From the cell containing the given text, extract its center point as (x, y) coordinate. 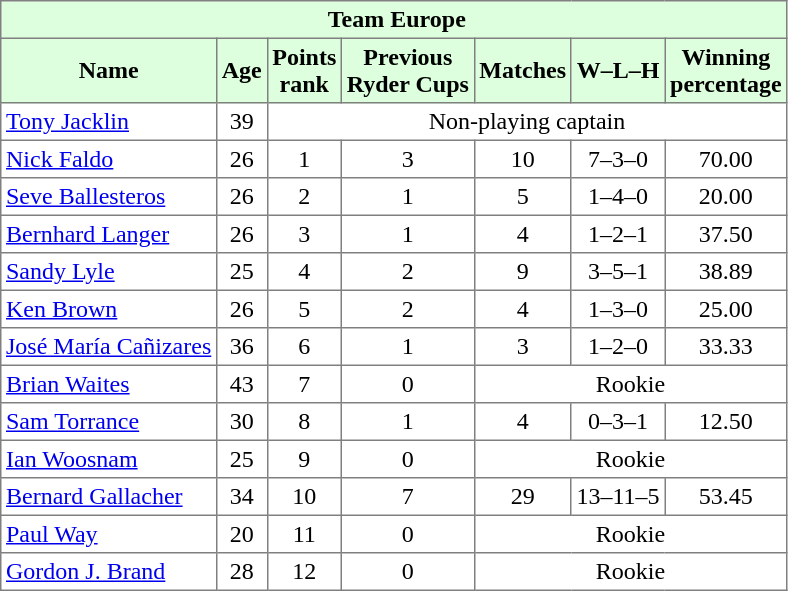
Ian Woosnam (109, 459)
33.33 (726, 347)
39 (242, 122)
Seve Ballesteros (109, 197)
53.45 (726, 497)
30 (242, 422)
Ken Brown (109, 309)
1–2–0 (618, 347)
38.89 (726, 272)
6 (304, 347)
José María Cañizares (109, 347)
20 (242, 534)
Age (242, 70)
Paul Way (109, 534)
Gordon J. Brand (109, 572)
Nick Faldo (109, 159)
37.50 (726, 234)
11 (304, 534)
Matches (522, 70)
29 (522, 497)
Tony Jacklin (109, 122)
Sam Torrance (109, 422)
25.00 (726, 309)
1–4–0 (618, 197)
Brian Waites (109, 384)
12 (304, 572)
Pointsrank (304, 70)
43 (242, 384)
Winningpercentage (726, 70)
1–3–0 (618, 309)
0–3–1 (618, 422)
3–5–1 (618, 272)
Non-playing captain (527, 122)
70.00 (726, 159)
Sandy Lyle (109, 272)
12.50 (726, 422)
Bernard Gallacher (109, 497)
34 (242, 497)
8 (304, 422)
7–3–0 (618, 159)
13–11–5 (618, 497)
Bernhard Langer (109, 234)
28 (242, 572)
PreviousRyder Cups (408, 70)
20.00 (726, 197)
36 (242, 347)
W–L–H (618, 70)
Name (109, 70)
Team Europe (394, 20)
1–2–1 (618, 234)
